Capture the cell that displays the provided text and extract its [X, Y] central coordinate. 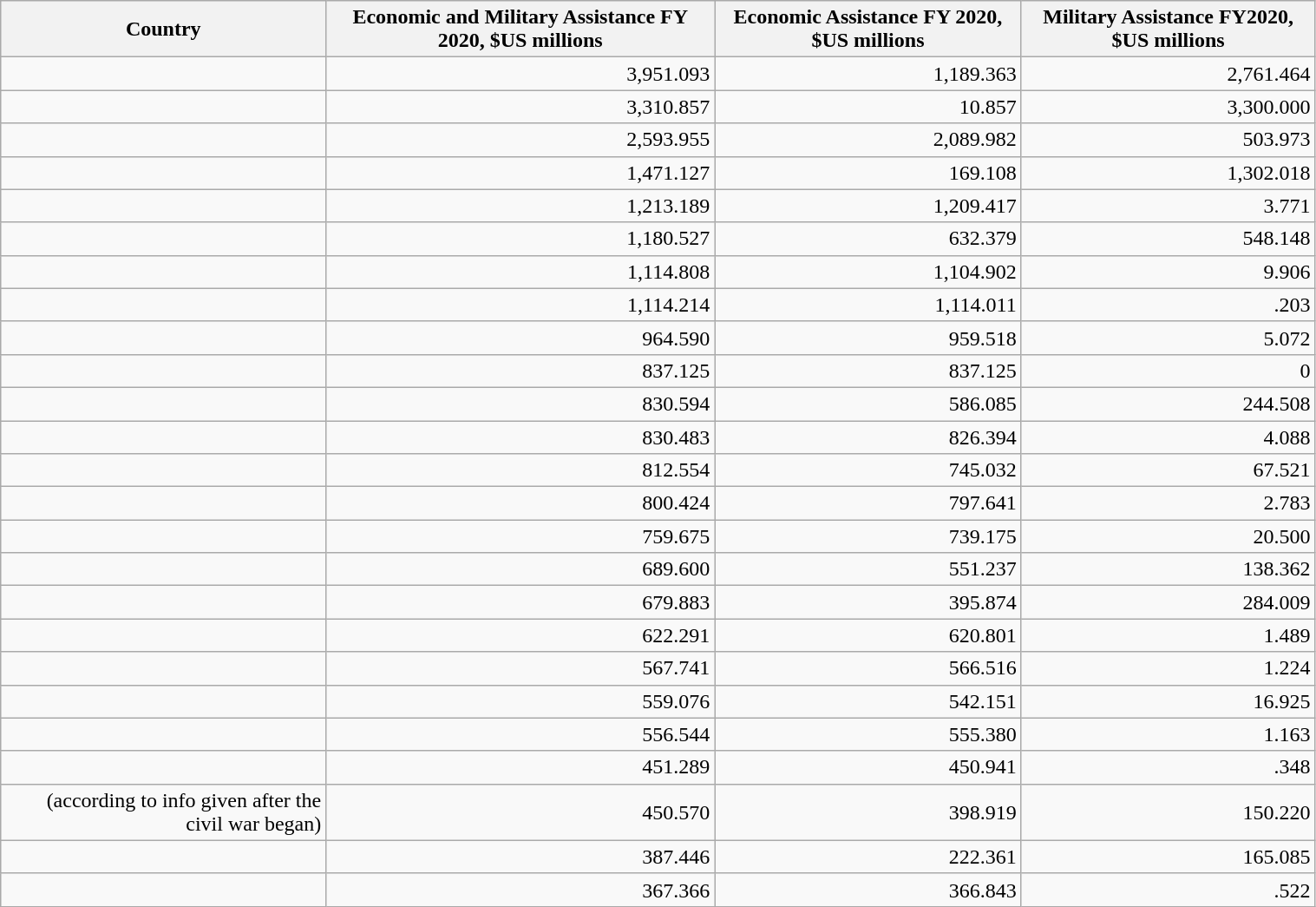
169.108 [868, 173]
Economic and Military Assistance FY 2020, $US millions [521, 30]
451.289 [521, 767]
3,300.000 [1168, 107]
1,189.363 [868, 74]
.522 [1168, 890]
1.489 [1168, 635]
679.883 [521, 602]
1.163 [1168, 734]
566.516 [868, 668]
739.175 [868, 536]
1,180.527 [521, 239]
964.590 [521, 338]
395.874 [868, 602]
542.151 [868, 701]
622.291 [521, 635]
1.224 [1168, 668]
959.518 [868, 338]
548.148 [1168, 239]
150.220 [1168, 812]
(according to info given after the civil war began) [163, 812]
10.857 [868, 107]
5.072 [1168, 338]
367.366 [521, 890]
2,593.955 [521, 140]
0 [1168, 371]
830.483 [521, 437]
3.771 [1168, 206]
Military Assistance FY2020, $US millions [1168, 30]
284.009 [1168, 602]
797.641 [868, 503]
3,951.093 [521, 74]
800.424 [521, 503]
9.906 [1168, 272]
20.500 [1168, 536]
1,114.011 [868, 305]
222.361 [868, 857]
620.801 [868, 635]
244.508 [1168, 404]
586.085 [868, 404]
826.394 [868, 437]
2.783 [1168, 503]
567.741 [521, 668]
830.594 [521, 404]
450.570 [521, 812]
1,114.808 [521, 272]
165.085 [1168, 857]
745.032 [868, 470]
556.544 [521, 734]
67.521 [1168, 470]
2,089.982 [868, 140]
138.362 [1168, 569]
3,310.857 [521, 107]
689.600 [521, 569]
812.554 [521, 470]
1,104.902 [868, 272]
559.076 [521, 701]
366.843 [868, 890]
551.237 [868, 569]
759.675 [521, 536]
387.446 [521, 857]
1,302.018 [1168, 173]
555.380 [868, 734]
632.379 [868, 239]
1,213.189 [521, 206]
1,114.214 [521, 305]
.203 [1168, 305]
.348 [1168, 767]
16.925 [1168, 701]
Economic Assistance FY 2020, $US millions [868, 30]
Country [163, 30]
503.973 [1168, 140]
398.919 [868, 812]
4.088 [1168, 437]
1,209.417 [868, 206]
2,761.464 [1168, 74]
450.941 [868, 767]
1,471.127 [521, 173]
